Pinpoint the cell where the given text exists, returning its (X, Y) midpoint coordinate. 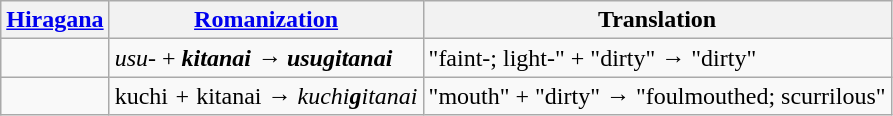
Translation (657, 20)
"faint-; light-" + "dirty" → "dirty" (657, 58)
usu- + kitanai → usugitanai (266, 58)
kuchi + kitanai → kuchigitanai (266, 96)
"mouth" + "dirty" → "foulmouthed; scurrilous" (657, 96)
Romanization (266, 20)
Hiragana (55, 20)
